Identify which cell holds the provided text, then report its [x, y] central coordinate. 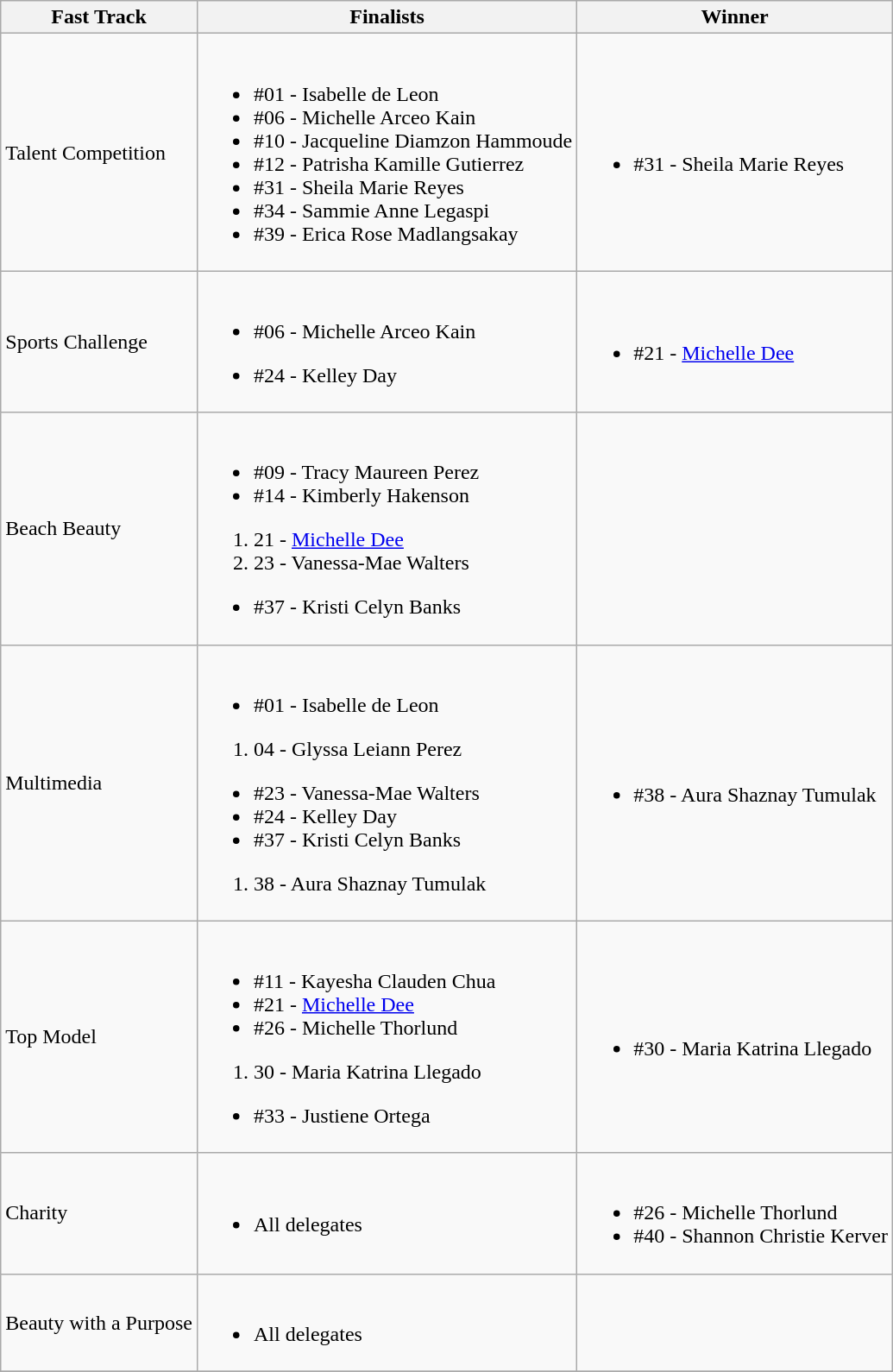
#38 - Aura Shaznay Tumulak [735, 783]
#11 - Kayesha Clauden Chua#21 - Michelle Dee#26 - Michelle Thorlund30 - Maria Katrina Llegado#33 - Justiene Ortega [387, 1037]
Fast Track [99, 17]
#21 - Michelle Dee [735, 342]
#01 - Isabelle de Leon04 - Glyssa Leiann Perez#23 - Vanessa-Mae Walters#24 - Kelley Day#37 - Kristi Celyn Banks38 - Aura Shaznay Tumulak [387, 783]
Multimedia [99, 783]
#06 - Michelle Arceo Kain#24 - Kelley Day [387, 342]
Winner [735, 17]
Talent Competition [99, 152]
Beauty with a Purpose [99, 1322]
#26 - Michelle Thorlund#40 - Shannon Christie Kerver [735, 1213]
Charity [99, 1213]
Finalists [387, 17]
Sports Challenge [99, 342]
#30 - Maria Katrina Llegado [735, 1037]
#31 - Sheila Marie Reyes [735, 152]
Beach Beauty [99, 528]
Top Model [99, 1037]
#09 - Tracy Maureen Perez#14 - Kimberly Hakenson21 - Michelle Dee23 - Vanessa-Mae Walters#37 - Kristi Celyn Banks [387, 528]
